Capture the cell that displays the provided text and extract its [X, Y] central coordinate. 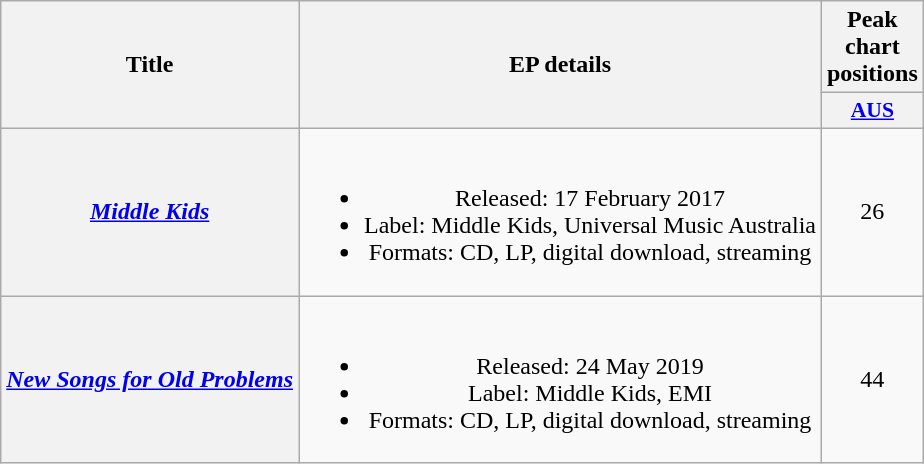
Peak chart positions [872, 47]
Released: 17 February 2017Label: Middle Kids, Universal Music AustraliaFormats: CD, LP, digital download, streaming [560, 212]
EP details [560, 65]
26 [872, 212]
44 [872, 380]
New Songs for Old Problems [150, 380]
Released: 24 May 2019Label: Middle Kids, EMIFormats: CD, LP, digital download, streaming [560, 380]
Middle Kids [150, 212]
Title [150, 65]
AUS [872, 111]
